Find where the given text appears and provide that cell's center as [X, Y] coordinate. 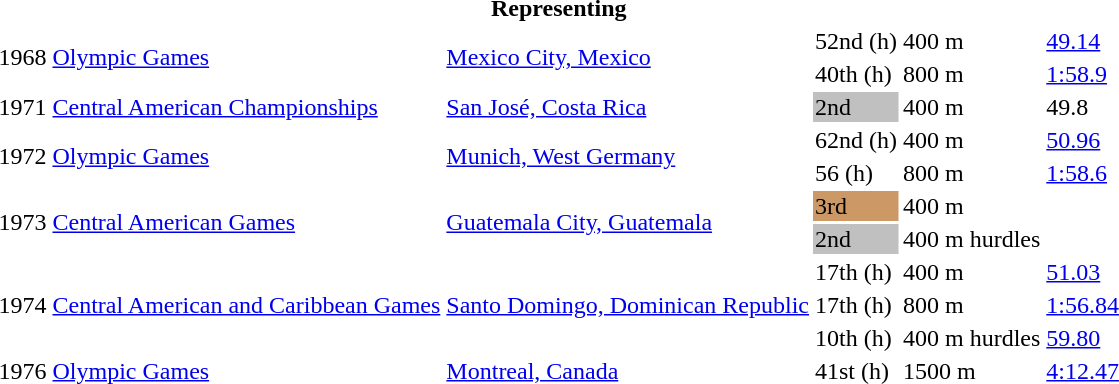
10th (h) [856, 338]
40th (h) [856, 74]
Santo Domingo, Dominican Republic [628, 305]
San José, Costa Rica [628, 107]
Guatemala City, Guatemala [628, 222]
62nd (h) [856, 140]
52nd (h) [856, 41]
56 (h) [856, 173]
Central American Championships [246, 107]
Central American and Caribbean Games [246, 305]
Central American Games [246, 222]
Mexico City, Mexico [628, 58]
3rd [856, 206]
Munich, West Germany [628, 156]
